Identify which cell holds the provided text, then report its (X, Y) central coordinate. 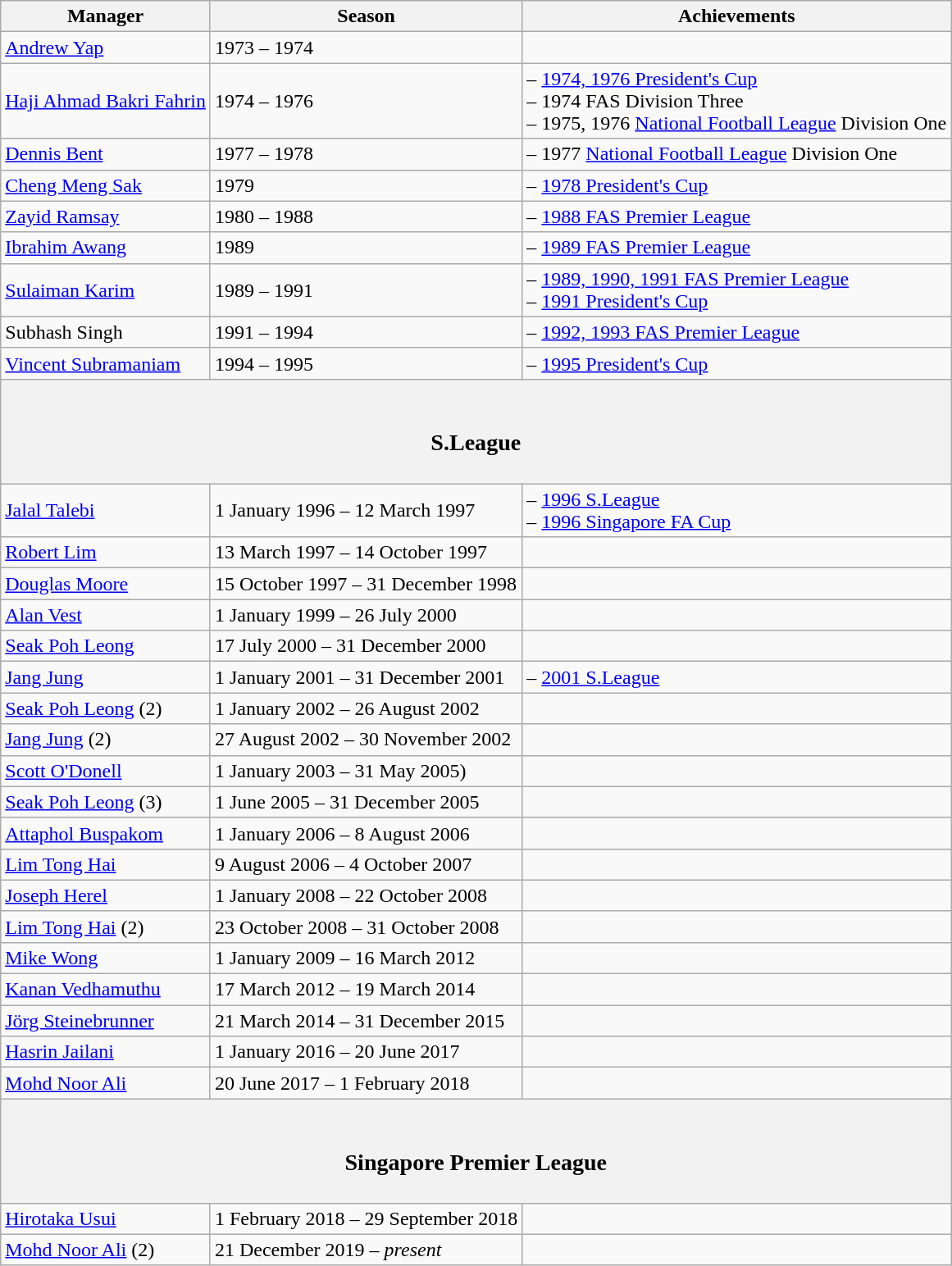
Sulaiman Karim (106, 290)
Alan Vest (106, 615)
15 October 1997 – 31 December 1998 (366, 584)
Attaphol Buspakom (106, 833)
1 January 2001 – 31 December 2001 (366, 677)
Jörg Steinebrunner (106, 1021)
1974 – 1976 (366, 101)
1 January 2006 – 8 August 2006 (366, 833)
– 1974, 1976 President's Cup– 1974 FAS Division Three– 1975, 1976 National Football League Division One (736, 101)
1973 – 1974 (366, 48)
Jang Jung (2) (106, 740)
21 December 2019 – present (366, 1250)
– 1992, 1993 FAS Premier League (736, 332)
Lim Tong Hai (2) (106, 927)
1994 – 1995 (366, 363)
Hirotaka Usui (106, 1218)
Manager (106, 16)
Seak Poh Leong (106, 646)
Cheng Meng Sak (106, 185)
Achievements (736, 16)
S.League (476, 431)
1 January 2002 – 26 August 2002 (366, 708)
1 January 1996 – 12 March 1997 (366, 510)
Season (366, 16)
Mohd Noor Ali (106, 1083)
1991 – 1994 (366, 332)
Kanan Vedhamuthu (106, 990)
9 August 2006 – 4 October 2007 (366, 864)
1979 (366, 185)
Joseph Herel (106, 895)
– 1996 S.League– 1996 Singapore FA Cup (736, 510)
– 1977 National Football League Division One (736, 154)
21 March 2014 – 31 December 2015 (366, 1021)
Vincent Subramaniam (106, 363)
17 March 2012 – 19 March 2014 (366, 990)
17 July 2000 – 31 December 2000 (366, 646)
Mike Wong (106, 958)
Ibrahim Awang (106, 248)
Jalal Talebi (106, 510)
1989 – 1991 (366, 290)
– 1989 FAS Premier League (736, 248)
1 January 2008 – 22 October 2008 (366, 895)
Zayid Ramsay (106, 216)
1 January 2016 – 20 June 2017 (366, 1052)
1980 – 1988 (366, 216)
27 August 2002 – 30 November 2002 (366, 740)
1 January 2003 – 31 May 2005) (366, 771)
1989 (366, 248)
13 March 1997 – 14 October 1997 (366, 553)
– 1995 President's Cup (736, 363)
Dennis Bent (106, 154)
20 June 2017 – 1 February 2018 (366, 1083)
23 October 2008 – 31 October 2008 (366, 927)
Douglas Moore (106, 584)
Singapore Premier League (476, 1151)
1977 – 1978 (366, 154)
– 1978 President's Cup (736, 185)
– 2001 S.League (736, 677)
Hasrin Jailani (106, 1052)
Scott O'Donell (106, 771)
1 January 2009 – 16 March 2012 (366, 958)
Robert Lim (106, 553)
Seak Poh Leong (2) (106, 708)
1 June 2005 – 31 December 2005 (366, 802)
1 February 2018 – 29 September 2018 (366, 1218)
– 1989, 1990, 1991 FAS Premier League– 1991 President's Cup (736, 290)
Mohd Noor Ali (2) (106, 1250)
Seak Poh Leong (3) (106, 802)
– 1988 FAS Premier League (736, 216)
1 January 1999 – 26 July 2000 (366, 615)
Subhash Singh (106, 332)
Lim Tong Hai (106, 864)
Haji Ahmad Bakri Fahrin (106, 101)
Jang Jung (106, 677)
Andrew Yap (106, 48)
